Search for the cell housing the specified text and yield its [x, y] center coordinate. 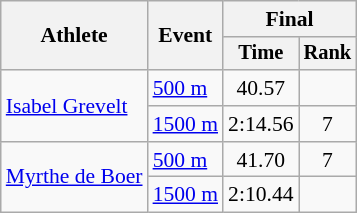
Myrthe de Boer [74, 178]
41.70 [260, 160]
Rank [328, 54]
Athlete [74, 36]
Event [186, 36]
2:10.44 [260, 195]
Time [260, 54]
40.57 [260, 88]
2:14.56 [260, 124]
Isabel Grevelt [74, 106]
Final [290, 19]
